Search for the cell housing the specified text and yield its [x, y] center coordinate. 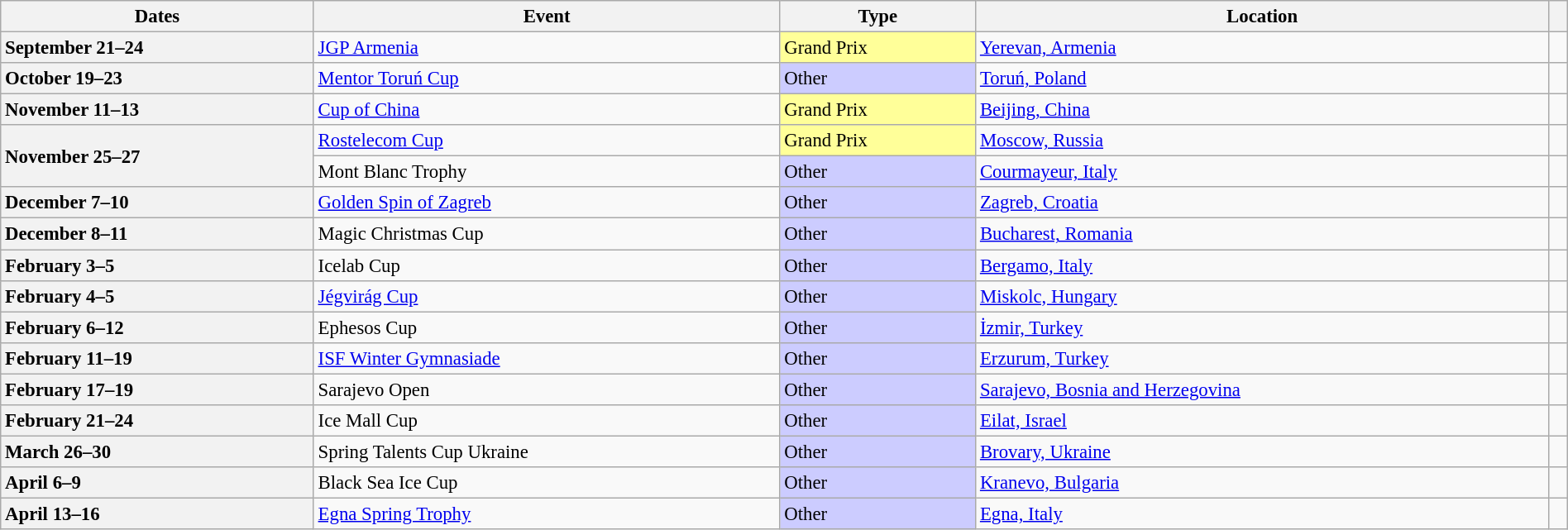
March 26–30 [157, 451]
Courmayeur, Italy [1262, 172]
Toruń, Poland [1262, 79]
Rostelecom Cup [547, 141]
Sarajevo Open [547, 389]
February 17–19 [157, 389]
Golden Spin of Zagreb [547, 203]
Magic Christmas Cup [547, 234]
February 4–5 [157, 296]
Icelab Cup [547, 265]
December 8–11 [157, 234]
February 6–12 [157, 327]
February 3–5 [157, 265]
Egna Spring Trophy [547, 513]
Event [547, 17]
February 21–24 [157, 421]
Mentor Toruń Cup [547, 79]
JGP Armenia [547, 48]
December 7–10 [157, 203]
Dates [157, 17]
September 21–24 [157, 48]
Bucharest, Romania [1262, 234]
Ice Mall Cup [547, 421]
Sarajevo, Bosnia and Herzegovina [1262, 389]
ISF Winter Gymnasiade [547, 358]
April 13–16 [157, 513]
Eilat, Israel [1262, 421]
Type [878, 17]
Moscow, Russia [1262, 141]
Ephesos Cup [547, 327]
November 25–27 [157, 155]
Erzurum, Turkey [1262, 358]
İzmir, Turkey [1262, 327]
Miskolc, Hungary [1262, 296]
February 11–19 [157, 358]
November 11–13 [157, 110]
October 19–23 [157, 79]
Cup of China [547, 110]
Kranevo, Bulgaria [1262, 483]
Yerevan, Armenia [1262, 48]
Bergamo, Italy [1262, 265]
Egna, Italy [1262, 513]
Black Sea Ice Cup [547, 483]
Location [1262, 17]
Jégvirág Cup [547, 296]
Brovary, Ukraine [1262, 451]
Mont Blanc Trophy [547, 172]
Spring Talents Cup Ukraine [547, 451]
April 6–9 [157, 483]
Beijing, China [1262, 110]
Zagreb, Croatia [1262, 203]
